Find where the given text appears and provide that cell's center as (X, Y) coordinate. 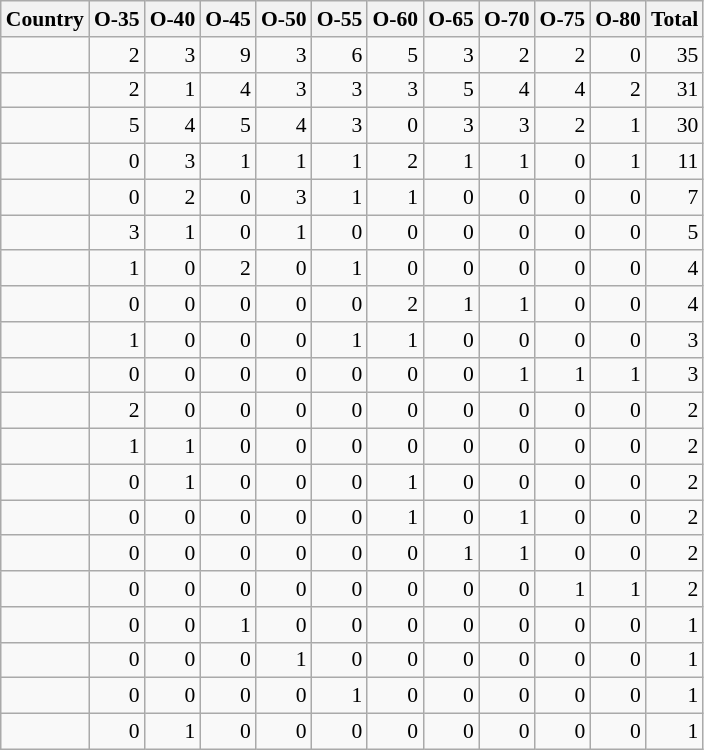
O-70 (507, 19)
O-60 (395, 19)
O-45 (228, 19)
Country (45, 19)
O-50 (284, 19)
O-75 (563, 19)
9 (228, 55)
O-35 (117, 19)
6 (340, 55)
O-80 (618, 19)
O-40 (173, 19)
O-55 (340, 19)
Total (674, 19)
35 (674, 55)
30 (674, 126)
11 (674, 162)
7 (674, 197)
31 (674, 90)
O-65 (451, 19)
